Provide the [x, y] coordinate of the cell's center where the given text is located.  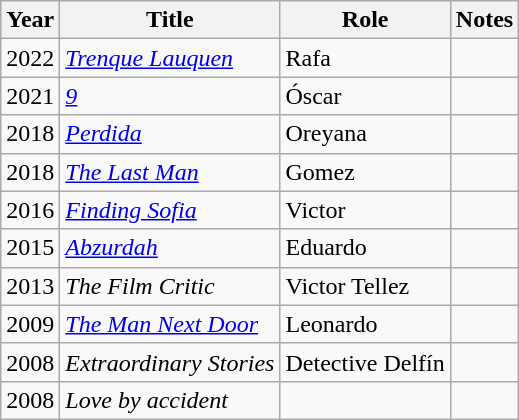
Oreyana [365, 134]
Rafa [365, 58]
Year [30, 20]
Victor [365, 210]
2015 [30, 248]
Notes [484, 20]
Eduardo [365, 248]
Extraordinary Stories [170, 362]
Love by accident [170, 400]
Abzurdah [170, 248]
2016 [30, 210]
9 [170, 96]
Perdida [170, 134]
The Last Man [170, 172]
Detective Delfín [365, 362]
The Film Critic [170, 286]
Óscar [365, 96]
Finding Sofia [170, 210]
Leonardo [365, 324]
Victor Tellez [365, 286]
Title [170, 20]
2013 [30, 286]
2022 [30, 58]
Role [365, 20]
Gomez [365, 172]
2021 [30, 96]
Trenque Lauquen [170, 58]
The Man Next Door [170, 324]
2009 [30, 324]
